Detect which cell encompasses the target text, then output its [X, Y] center coordinate. 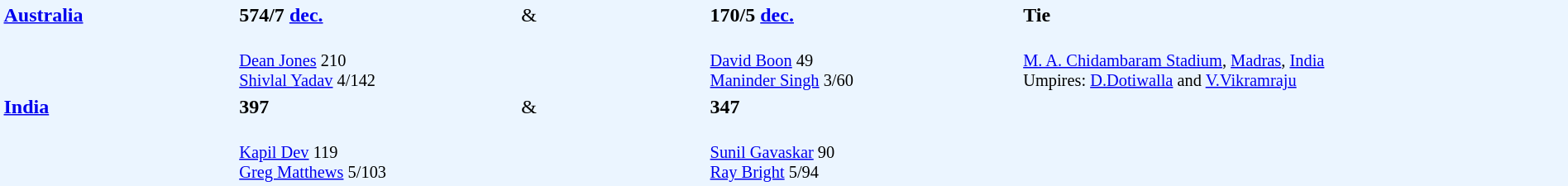
Australia [119, 47]
M. A. Chidambaram Stadium, Madras, India Umpires: D.Dotiwalla and V.Vikramraju [1293, 107]
India [119, 139]
Kapil Dev 119 Greg Matthews 5/103 [378, 152]
347 [864, 107]
Sunil Gavaskar 90 Ray Bright 5/94 [864, 152]
Tie [1293, 15]
574/7 dec. [378, 15]
397 [378, 107]
David Boon 49 Maninder Singh 3/60 [864, 61]
170/5 dec. [864, 15]
Dean Jones 210 Shivlal Yadav 4/142 [378, 61]
